Provide the [X, Y] coordinate of the cell's center where the given text is located.  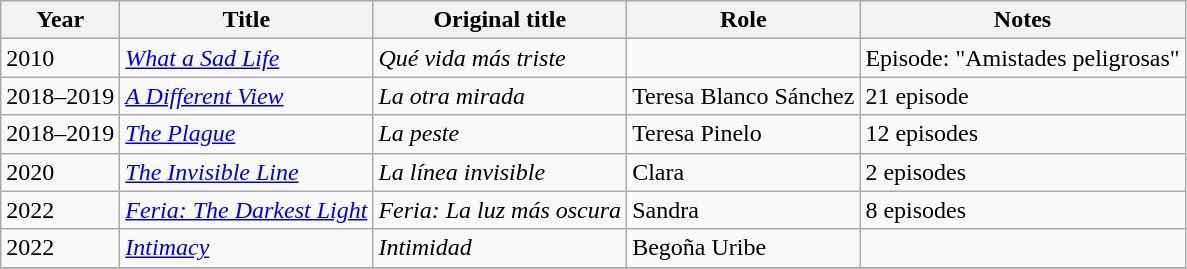
Sandra [744, 210]
Clara [744, 172]
La línea invisible [500, 172]
Original title [500, 20]
La peste [500, 134]
Intimidad [500, 248]
Teresa Blanco Sánchez [744, 96]
Title [246, 20]
What a Sad Life [246, 58]
12 episodes [1022, 134]
Episode: "Amistades peligrosas" [1022, 58]
21 episode [1022, 96]
The Plague [246, 134]
2010 [60, 58]
Notes [1022, 20]
Feria: The Darkest Light [246, 210]
Teresa Pinelo [744, 134]
Feria: La luz más oscura [500, 210]
Intimacy [246, 248]
2020 [60, 172]
Year [60, 20]
2 episodes [1022, 172]
8 episodes [1022, 210]
A Different View [246, 96]
Role [744, 20]
The Invisible Line [246, 172]
Begoña Uribe [744, 248]
Qué vida más triste [500, 58]
La otra mirada [500, 96]
